Search for the cell housing the specified text and yield its (X, Y) center coordinate. 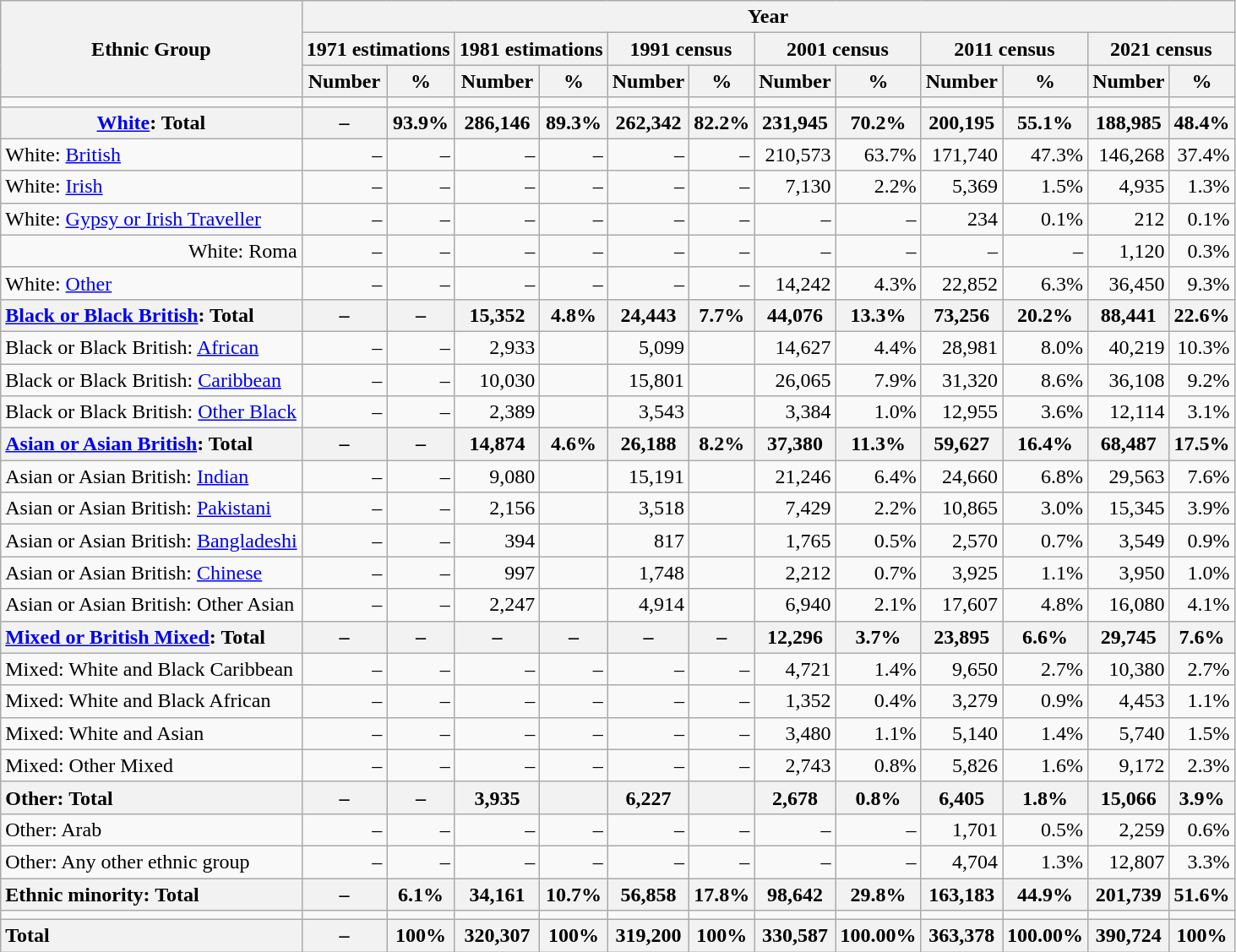
Ethnic minority: Total (151, 895)
55.1% (1046, 122)
White: British (151, 155)
13.3% (879, 315)
5,369 (961, 187)
12,807 (1129, 862)
47.3% (1046, 155)
3,925 (961, 573)
2.1% (879, 605)
6,227 (648, 797)
319,200 (648, 936)
6.4% (879, 476)
7.9% (879, 379)
44.9% (1046, 895)
29.8% (879, 895)
320,307 (497, 936)
4,704 (961, 862)
10.7% (574, 895)
3,518 (648, 509)
2,678 (795, 797)
6.3% (1046, 283)
3.1% (1201, 412)
15,066 (1129, 797)
262,342 (648, 122)
212 (1129, 219)
3,935 (497, 797)
4.3% (879, 283)
93.9% (421, 122)
1.6% (1046, 765)
36,108 (1129, 379)
40,219 (1129, 347)
234 (961, 219)
Asian or Asian British: Pakistani (151, 509)
9.3% (1201, 283)
21,246 (795, 476)
29,745 (1129, 637)
Mixed: White and Black Caribbean (151, 669)
16,080 (1129, 605)
146,268 (1129, 155)
3.6% (1046, 412)
Mixed: Other Mixed (151, 765)
171,740 (961, 155)
2,247 (497, 605)
26,188 (648, 444)
2,156 (497, 509)
997 (497, 573)
4,914 (648, 605)
2,389 (497, 412)
73,256 (961, 315)
2.3% (1201, 765)
3,549 (1129, 541)
Black or Black British: Caribbean (151, 379)
37,380 (795, 444)
24,660 (961, 476)
2,743 (795, 765)
9.2% (1201, 379)
7.7% (721, 315)
17.5% (1201, 444)
1.8% (1046, 797)
Other: Total (151, 797)
98,642 (795, 895)
88,441 (1129, 315)
6.8% (1046, 476)
15,801 (648, 379)
231,945 (795, 122)
12,114 (1129, 412)
63.7% (879, 155)
394 (497, 541)
59,627 (961, 444)
37.4% (1201, 155)
11.3% (879, 444)
3.3% (1201, 862)
Mixed or British Mixed: Total (151, 637)
7,429 (795, 509)
14,627 (795, 347)
17.8% (721, 895)
68,487 (1129, 444)
44,076 (795, 315)
Black or Black British: Other Black (151, 412)
White: Gypsy or Irish Traveller (151, 219)
3.0% (1046, 509)
1,701 (961, 830)
3,480 (795, 733)
4,453 (1129, 701)
22,852 (961, 283)
12,296 (795, 637)
Asian or Asian British: Chinese (151, 573)
5,099 (648, 347)
17,607 (961, 605)
5,826 (961, 765)
8.2% (721, 444)
70.2% (879, 122)
36,450 (1129, 283)
8.0% (1046, 347)
201,739 (1129, 895)
Year (768, 17)
4.6% (574, 444)
31,320 (961, 379)
10.3% (1201, 347)
2,570 (961, 541)
5,140 (961, 733)
12,955 (961, 412)
4,935 (1129, 187)
Mixed: White and Asian (151, 733)
2,259 (1129, 830)
Asian or Asian British: Total (151, 444)
Ethnic Group (151, 49)
White: Roma (151, 251)
1,352 (795, 701)
Asian or Asian British: Indian (151, 476)
390,724 (1129, 936)
1,765 (795, 541)
330,587 (795, 936)
15,191 (648, 476)
15,352 (497, 315)
34,161 (497, 895)
6,940 (795, 605)
48.4% (1201, 122)
10,030 (497, 379)
5,740 (1129, 733)
9,650 (961, 669)
1,120 (1129, 251)
8.6% (1046, 379)
6,405 (961, 797)
14,242 (795, 283)
White: Total (151, 122)
Black or Black British: African (151, 347)
210,573 (795, 155)
23,895 (961, 637)
28,981 (961, 347)
2021 census (1161, 49)
0.6% (1201, 830)
4,721 (795, 669)
10,380 (1129, 669)
1991 census (681, 49)
817 (648, 541)
4.1% (1201, 605)
Other: Arab (151, 830)
0.3% (1201, 251)
9,080 (497, 476)
3,543 (648, 412)
Asian or Asian British: Other Asian (151, 605)
89.3% (574, 122)
3,279 (961, 701)
188,985 (1129, 122)
26,065 (795, 379)
Black or Black British: Total (151, 315)
16.4% (1046, 444)
286,146 (497, 122)
Mixed: White and Black African (151, 701)
163,183 (961, 895)
6.1% (421, 895)
Other: Any other ethnic group (151, 862)
Total (151, 936)
22.6% (1201, 315)
56,858 (648, 895)
3.7% (879, 637)
2,212 (795, 573)
2001 census (838, 49)
Asian or Asian British: Bangladeshi (151, 541)
3,950 (1129, 573)
200,195 (961, 122)
82.2% (721, 122)
1981 estimations (531, 49)
2011 census (1004, 49)
363,378 (961, 936)
20.2% (1046, 315)
9,172 (1129, 765)
10,865 (961, 509)
4.4% (879, 347)
7,130 (795, 187)
White: Other (151, 283)
0.4% (879, 701)
1971 estimations (378, 49)
White: Irish (151, 187)
29,563 (1129, 476)
1,748 (648, 573)
24,443 (648, 315)
51.6% (1201, 895)
3,384 (795, 412)
15,345 (1129, 509)
14,874 (497, 444)
2,933 (497, 347)
6.6% (1046, 637)
